Find where the given text appears and provide that cell's center as (X, Y) coordinate. 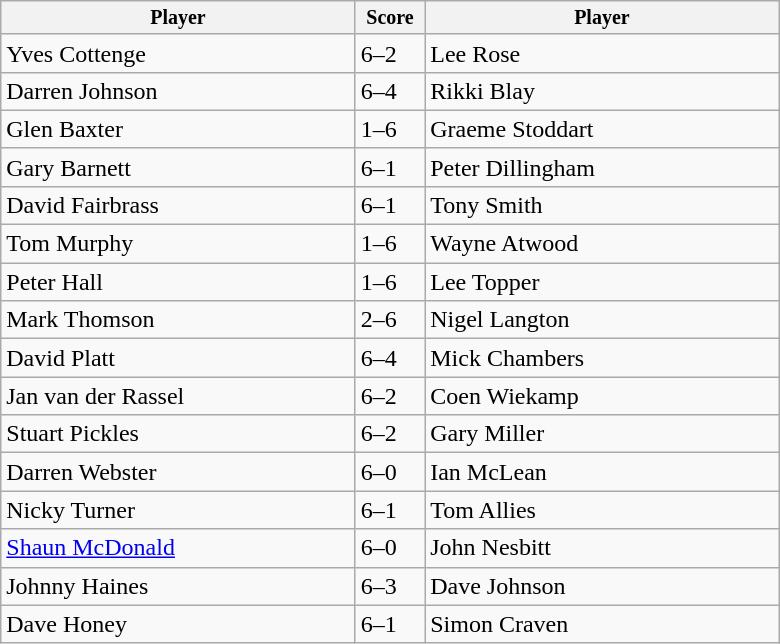
Nicky Turner (178, 510)
Lee Topper (602, 282)
6–3 (390, 586)
Darren Webster (178, 472)
Dave Johnson (602, 586)
Score (390, 18)
David Fairbrass (178, 205)
John Nesbitt (602, 548)
Wayne Atwood (602, 244)
Graeme Stoddart (602, 129)
Stuart Pickles (178, 434)
Mick Chambers (602, 358)
Peter Hall (178, 282)
Gary Miller (602, 434)
Coen Wiekamp (602, 396)
Nigel Langton (602, 320)
Mark Thomson (178, 320)
Tom Murphy (178, 244)
Shaun McDonald (178, 548)
Glen Baxter (178, 129)
Tom Allies (602, 510)
Johnny Haines (178, 586)
Simon Craven (602, 624)
Rikki Blay (602, 91)
Tony Smith (602, 205)
David Platt (178, 358)
Darren Johnson (178, 91)
2–6 (390, 320)
Ian McLean (602, 472)
Lee Rose (602, 53)
Peter Dillingham (602, 167)
Gary Barnett (178, 167)
Jan van der Rassel (178, 396)
Yves Cottenge (178, 53)
Dave Honey (178, 624)
